Extract the (x, y) coordinate from the center of the cell holding the provided text.  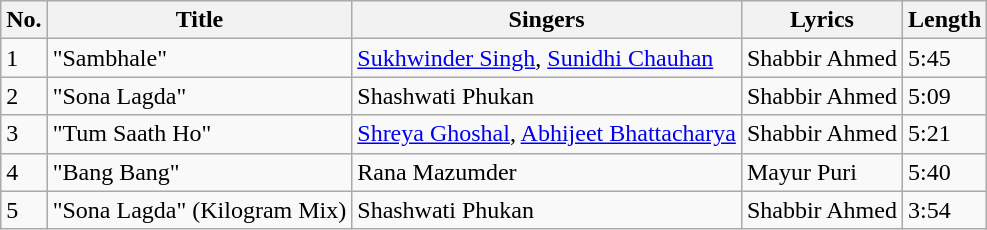
"Bang Bang" (200, 172)
5:21 (944, 134)
Rana Mazumder (547, 172)
"Tum Saath Ho" (200, 134)
Shreya Ghoshal, Abhijeet Bhattacharya (547, 134)
5:45 (944, 58)
5 (24, 210)
3 (24, 134)
"Sona Lagda" (200, 96)
Title (200, 20)
No. (24, 20)
"Sambhale" (200, 58)
5:40 (944, 172)
Lyrics (822, 20)
Mayur Puri (822, 172)
3:54 (944, 210)
1 (24, 58)
2 (24, 96)
5:09 (944, 96)
Length (944, 20)
Sukhwinder Singh, Sunidhi Chauhan (547, 58)
"Sona Lagda" (Kilogram Mix) (200, 210)
Singers (547, 20)
4 (24, 172)
